Find where the given text appears and provide that cell's center as (X, Y) coordinate. 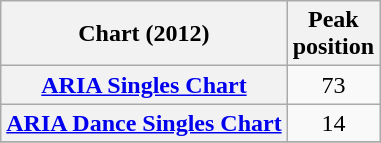
Peakposition (333, 34)
14 (333, 123)
ARIA Singles Chart (144, 85)
ARIA Dance Singles Chart (144, 123)
73 (333, 85)
Chart (2012) (144, 34)
